Find where the given text appears and provide that cell's center as (X, Y) coordinate. 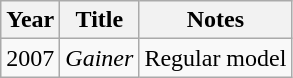
Notes (216, 20)
Title (100, 20)
2007 (30, 58)
Regular model (216, 58)
Year (30, 20)
Gainer (100, 58)
